From the cell containing the given text, extract its center point as [x, y] coordinate. 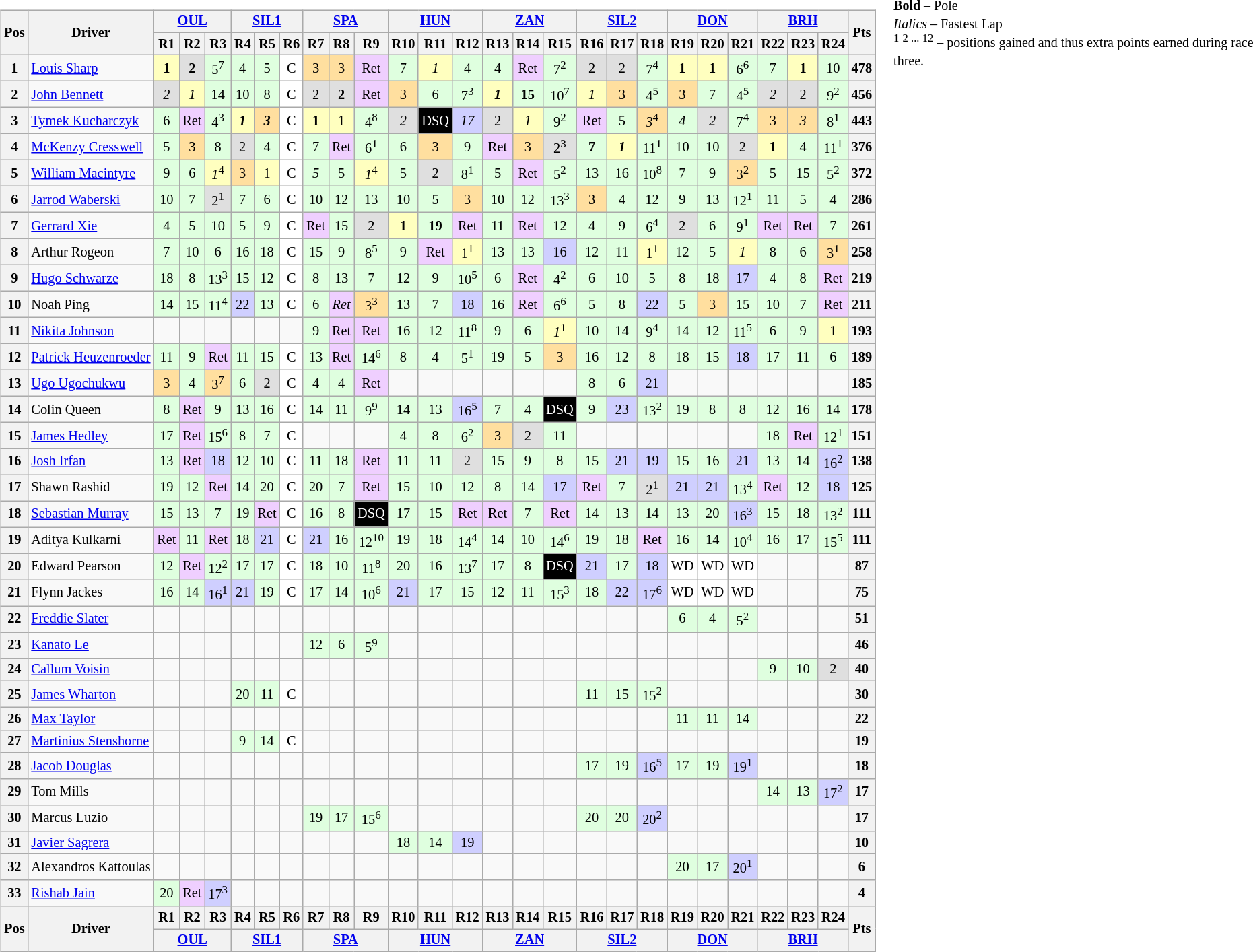
Flynn Jackes [90, 592]
24 [14, 670]
Louis Sharp [90, 69]
Alexandros Kattoulas [90, 867]
34 [652, 121]
Sebastian Murray [90, 514]
155 [834, 540]
Tom Mills [90, 792]
37 [218, 382]
John Bennett [90, 94]
176 [652, 592]
Shawn Rashid [90, 487]
James Wharton [90, 695]
Max Taylor [90, 718]
87 [862, 567]
138 [862, 462]
122 [218, 567]
478 [862, 69]
William Macintyre [90, 174]
26 [14, 718]
94 [652, 330]
Martinius Stenshorne [90, 741]
Josh Irfan [90, 462]
1210 [371, 540]
152 [652, 695]
Ugo Ugochukwu [90, 382]
73 [467, 94]
28 [14, 766]
144 [467, 540]
91 [743, 226]
191 [743, 766]
261 [862, 226]
258 [862, 252]
59 [371, 645]
Jarrod Waberski [90, 199]
108 [652, 174]
29 [14, 792]
286 [862, 199]
193 [862, 330]
134 [743, 487]
99 [371, 409]
85 [371, 252]
72 [560, 69]
151 [862, 435]
Patrick Heuzenroeder [90, 357]
Edward Pearson [90, 567]
Kanato Le [90, 645]
James Hedley [90, 435]
64 [652, 226]
43 [218, 121]
42 [560, 279]
Colin Queen [90, 409]
114 [218, 304]
48 [371, 121]
Javier Sagrera [90, 843]
137 [467, 567]
Arthur Rogeon [90, 252]
104 [743, 540]
178 [862, 409]
456 [862, 94]
40 [862, 670]
219 [862, 279]
Nikita Johnson [90, 330]
61 [371, 147]
372 [862, 174]
Marcus Luzio [90, 819]
McKenzy Cresswell [90, 147]
163 [743, 514]
Noah Ping [90, 304]
202 [652, 819]
115 [743, 330]
62 [467, 435]
75 [862, 592]
27 [14, 741]
Callum Voisin [90, 670]
Tymek Kucharczyk [90, 121]
106 [371, 592]
161 [218, 592]
443 [862, 121]
57 [218, 69]
376 [862, 147]
Gerrard Xie [90, 226]
185 [862, 382]
211 [862, 304]
Rishab Jain [90, 893]
46 [862, 645]
201 [743, 867]
25 [14, 695]
173 [218, 893]
153 [560, 592]
Freddie Slater [90, 619]
Jacob Douglas [90, 766]
162 [834, 462]
105 [467, 279]
107 [560, 94]
172 [834, 792]
189 [862, 357]
Hugo Schwarze [90, 279]
125 [862, 487]
Aditya Kulkarni [90, 540]
